Identify which cell holds the provided text, then report its [x, y] central coordinate. 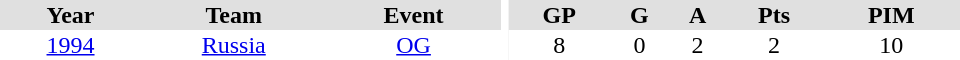
Pts [774, 15]
0 [639, 45]
GP [559, 15]
Year [70, 15]
10 [892, 45]
G [639, 15]
Russia [234, 45]
A [697, 15]
Team [234, 15]
1994 [70, 45]
PIM [892, 15]
Event [413, 15]
OG [413, 45]
8 [559, 45]
